Scan for the cell matching the given text and deliver its [X, Y] coordinate at center. 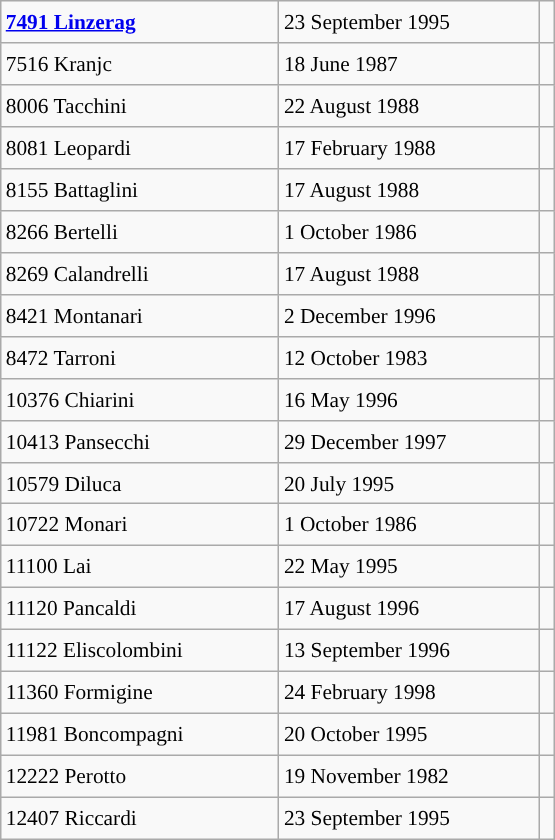
16 May 1996 [410, 399]
17 February 1988 [410, 148]
12 October 1983 [410, 357]
24 February 1998 [410, 693]
8081 Leopardi [140, 148]
22 May 1995 [410, 567]
8155 Battaglini [140, 190]
8269 Calandrelli [140, 274]
18 June 1987 [410, 64]
10376 Chiarini [140, 399]
29 December 1997 [410, 441]
7491 Linzerag [140, 22]
10579 Diluca [140, 483]
20 July 1995 [410, 483]
20 October 1995 [410, 735]
11981 Boncompagni [140, 735]
11120 Pancaldi [140, 609]
22 August 1988 [410, 106]
11122 Eliscolombini [140, 651]
11360 Formigine [140, 693]
13 September 1996 [410, 651]
10413 Pansecchi [140, 441]
12222 Perotto [140, 776]
8006 Tacchini [140, 106]
19 November 1982 [410, 776]
11100 Lai [140, 567]
8472 Tarroni [140, 357]
17 August 1996 [410, 609]
2 December 1996 [410, 315]
8266 Bertelli [140, 232]
8421 Montanari [140, 315]
12407 Riccardi [140, 818]
10722 Monari [140, 525]
7516 Kranjc [140, 64]
